Capture the cell that displays the provided text and extract its [X, Y] central coordinate. 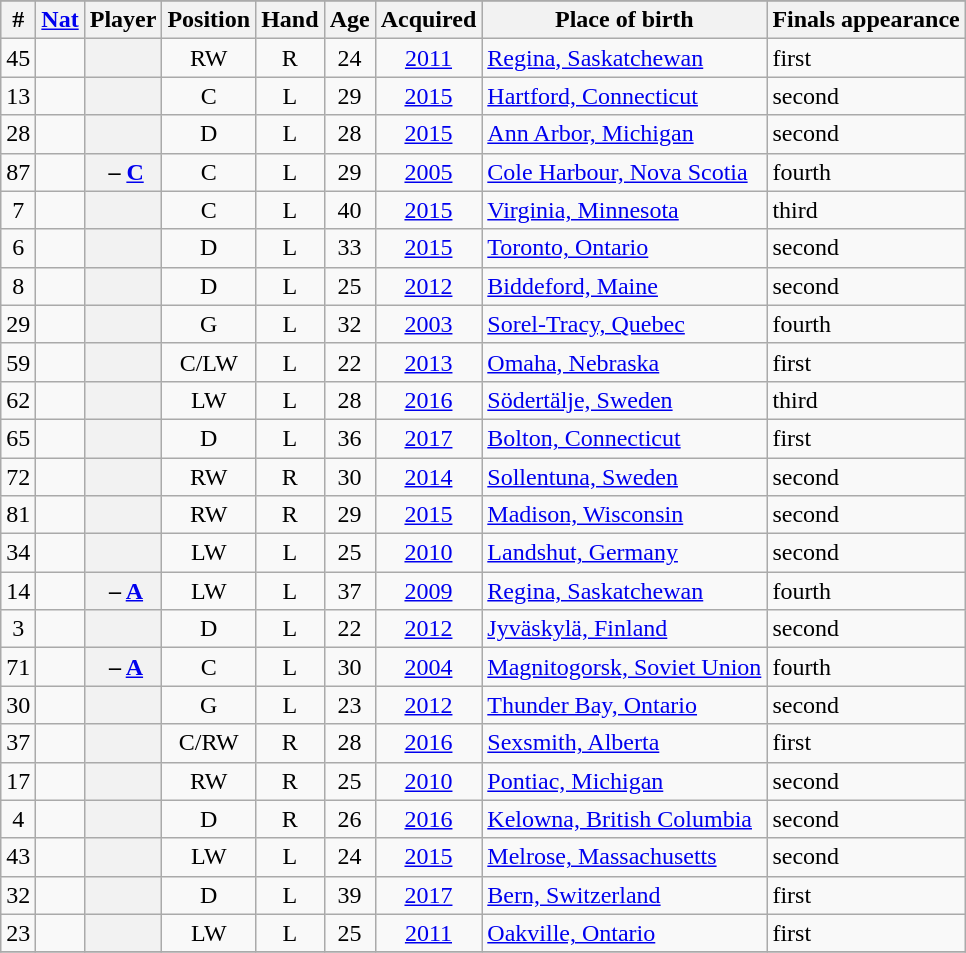
Acquired [428, 20]
2014 [428, 477]
Nat [60, 20]
Virginia, Minnesota [624, 210]
Bern, Switzerland [624, 895]
Kelowna, British Columbia [624, 819]
Player [123, 20]
Place of birth [624, 20]
62 [18, 400]
Landshut, Germany [624, 553]
Sollentuna, Sweden [624, 477]
17 [18, 781]
26 [350, 819]
Age [350, 20]
Ann Arbor, Michigan [624, 134]
8 [18, 286]
2004 [428, 667]
34 [18, 553]
Sorel-Tracy, Quebec [624, 324]
7 [18, 210]
2005 [428, 172]
Toronto, Ontario [624, 248]
C/RW [209, 743]
4 [18, 819]
3 [18, 629]
Position [209, 20]
Madison, Wisconsin [624, 515]
Hand [290, 20]
14 [18, 591]
Finals appearance [866, 20]
Thunder Bay, Ontario [624, 705]
Biddeford, Maine [624, 286]
81 [18, 515]
– C [123, 172]
Sexsmith, Alberta [624, 743]
13 [18, 96]
71 [18, 667]
87 [18, 172]
Cole Harbour, Nova Scotia [624, 172]
Södertälje, Sweden [624, 400]
Melrose, Massachusetts [624, 857]
Oakville, Ontario [624, 933]
33 [350, 248]
36 [350, 438]
Hartford, Connecticut [624, 96]
2003 [428, 324]
# [18, 20]
59 [18, 362]
6 [18, 248]
Magnitogorsk, Soviet Union [624, 667]
Pontiac, Michigan [624, 781]
65 [18, 438]
Bolton, Connecticut [624, 438]
2009 [428, 591]
Omaha, Nebraska [624, 362]
C/LW [209, 362]
45 [18, 58]
40 [350, 210]
Jyväskylä, Finland [624, 629]
39 [350, 895]
72 [18, 477]
2013 [428, 362]
43 [18, 857]
